Return the (X, Y) coordinate for the center point of the cell that contains the specified text.  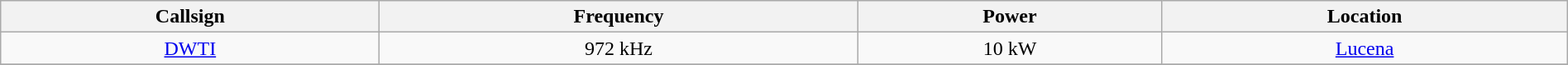
Location (1365, 17)
Lucena (1365, 48)
Frequency (619, 17)
Power (1010, 17)
DWTI (190, 48)
10 kW (1010, 48)
972 kHz (619, 48)
Callsign (190, 17)
